From the cell containing the given text, extract its center point as (X, Y) coordinate. 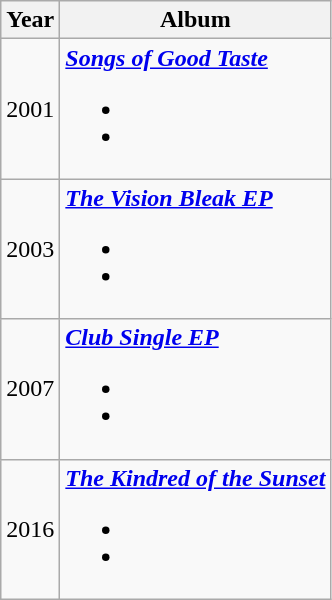
Album (196, 20)
The Kindred of the Sunset (196, 529)
2016 (30, 529)
The Vision Bleak EP (196, 249)
2001 (30, 109)
2003 (30, 249)
2007 (30, 389)
Songs of Good Taste (196, 109)
Club Single EP (196, 389)
Year (30, 20)
